Identify which cell holds the provided text, then report its (X, Y) central coordinate. 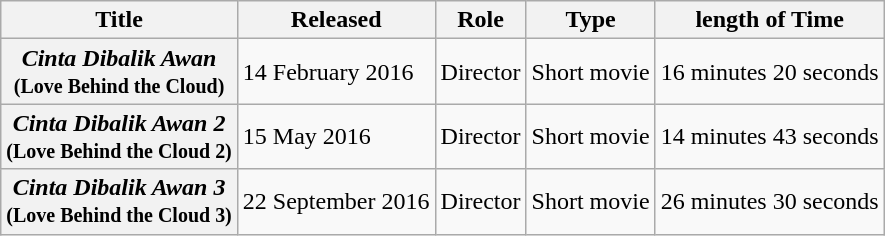
15 May 2016 (336, 136)
Released (336, 20)
16 minutes 20 seconds (770, 72)
length of Time (770, 20)
14 February 2016 (336, 72)
26 minutes 30 seconds (770, 202)
Cinta Dibalik Awan 3(Love Behind the Cloud 3) (120, 202)
Cinta Dibalik Awan 2(Love Behind the Cloud 2) (120, 136)
22 September 2016 (336, 202)
Cinta Dibalik Awan(Love Behind the Cloud) (120, 72)
14 minutes 43 seconds (770, 136)
Title (120, 20)
Role (480, 20)
Type (590, 20)
